Capture the cell that displays the provided text and extract its [X, Y] central coordinate. 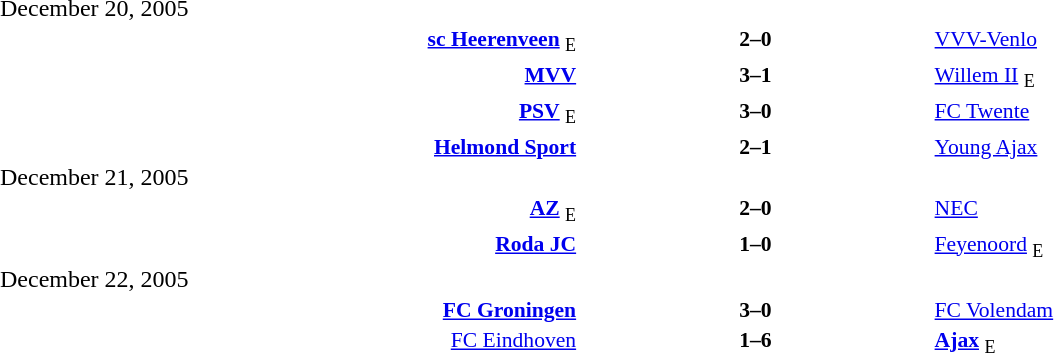
2–1 [755, 146]
3–1 [755, 77]
1–0 [755, 246]
